Find where the given text appears and provide that cell's center as [X, Y] coordinate. 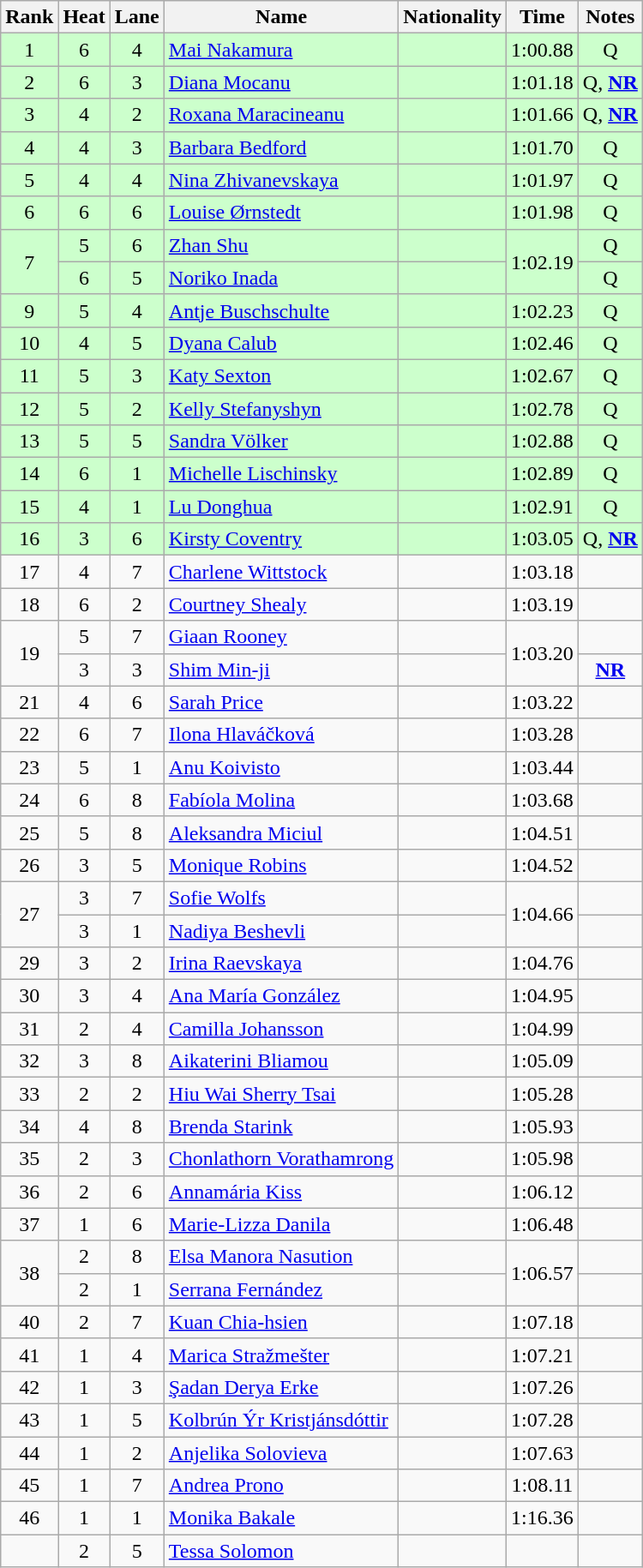
1:05.09 [543, 1061]
1:07.21 [543, 1355]
Anjelika Solovieva [281, 1453]
Sarah Price [281, 702]
36 [29, 1192]
15 [29, 507]
Antje Buschschulte [281, 310]
NR [610, 670]
31 [29, 1029]
Louise Ørnstedt [281, 213]
1:01.66 [543, 115]
Lane [137, 17]
Şadan Derya Erke [281, 1387]
1:04.76 [543, 964]
33 [29, 1094]
Elsa Manora Nasution [281, 1257]
21 [29, 702]
Shim Min-ji [281, 670]
1:03.44 [543, 767]
1:03.28 [543, 735]
Nadiya Beshevli [281, 930]
Kelly Stefanyshyn [281, 409]
1:01.18 [543, 82]
1:05.93 [543, 1126]
1:01.70 [543, 147]
Roxana Maracineanu [281, 115]
Kuan Chia-hsien [281, 1322]
Kirsty Coventry [281, 539]
1:02.88 [543, 442]
1:02.78 [543, 409]
1:05.98 [543, 1159]
1:06.48 [543, 1224]
17 [29, 572]
Mai Nakamura [281, 50]
9 [29, 310]
Diana Mocanu [281, 82]
10 [29, 343]
Charlene Wittstock [281, 572]
44 [29, 1453]
Ana María González [281, 996]
25 [29, 832]
Marica Stražmešter [281, 1355]
Michelle Lischinsky [281, 474]
41 [29, 1355]
27 [29, 914]
32 [29, 1061]
Serrana Fernández [281, 1289]
Sofie Wolfs [281, 898]
1:08.11 [543, 1486]
38 [29, 1273]
Chonlathorn Vorathamrong [281, 1159]
Irina Raevskaya [281, 964]
1:02.23 [543, 310]
Fabíola Molina [281, 800]
1:02.19 [543, 261]
1:07.63 [543, 1453]
40 [29, 1322]
Lu Donghua [281, 507]
1:02.67 [543, 375]
Aleksandra Miciul [281, 832]
Barbara Bedford [281, 147]
1:16.36 [543, 1518]
1:03.68 [543, 800]
1:05.28 [543, 1094]
Sandra Völker [281, 442]
Camilla Johansson [281, 1029]
Dyana Calub [281, 343]
1:04.51 [543, 832]
Annamária Kiss [281, 1192]
14 [29, 474]
13 [29, 442]
Rank [29, 17]
19 [29, 653]
46 [29, 1518]
1:07.28 [543, 1420]
16 [29, 539]
1:03.20 [543, 653]
18 [29, 604]
Monika Bakale [281, 1518]
Giaan Rooney [281, 637]
Andrea Prono [281, 1486]
1:03.19 [543, 604]
1:06.12 [543, 1192]
Nina Zhivanevskaya [281, 180]
Noriko Inada [281, 278]
Heat [84, 17]
1:07.26 [543, 1387]
29 [29, 964]
Time [543, 17]
1:02.46 [543, 343]
1:04.99 [543, 1029]
Tessa Solomon [281, 1551]
Monique Robins [281, 865]
Marie-Lizza Danila [281, 1224]
45 [29, 1486]
1:02.89 [543, 474]
Aikaterini Bliamou [281, 1061]
30 [29, 996]
42 [29, 1387]
1:04.95 [543, 996]
Brenda Starink [281, 1126]
1:04.52 [543, 865]
1:07.18 [543, 1322]
1:04.66 [543, 914]
Katy Sexton [281, 375]
Notes [610, 17]
26 [29, 865]
Anu Koivisto [281, 767]
1:03.05 [543, 539]
1:03.22 [543, 702]
Nationality [453, 17]
22 [29, 735]
1:00.88 [543, 50]
43 [29, 1420]
1:06.57 [543, 1273]
23 [29, 767]
37 [29, 1224]
Name [281, 17]
35 [29, 1159]
Ilona Hlaváčková [281, 735]
Courtney Shealy [281, 604]
1:03.18 [543, 572]
1:01.98 [543, 213]
Zhan Shu [281, 245]
12 [29, 409]
11 [29, 375]
Hiu Wai Sherry Tsai [281, 1094]
34 [29, 1126]
24 [29, 800]
1:02.91 [543, 507]
1:01.97 [543, 180]
Kolbrún Ýr Kristjánsdóttir [281, 1420]
